For the text-containing cell, return its midpoint in [x, y] coordinate format. 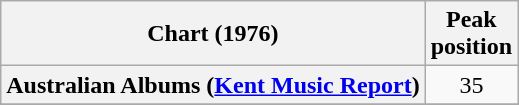
Australian Albums (Kent Music Report) [213, 85]
Chart (1976) [213, 34]
35 [471, 85]
Peakposition [471, 34]
